Return the [x, y] coordinate for the center point of the cell that contains the specified text.  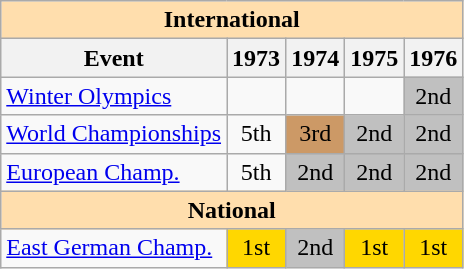
Event [114, 58]
1974 [316, 58]
National [232, 210]
1975 [374, 58]
East German Champ. [114, 248]
3rd [316, 134]
World Championships [114, 134]
Winter Olympics [114, 96]
International [232, 20]
1973 [256, 58]
1976 [434, 58]
European Champ. [114, 172]
